Find where the given text appears and provide that cell's center as (X, Y) coordinate. 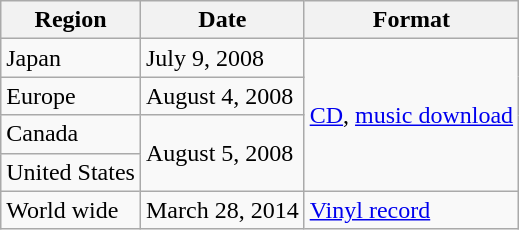
Format (411, 20)
March 28, 2014 (222, 210)
Japan (71, 58)
Vinyl record (411, 210)
Region (71, 20)
World wide (71, 210)
Date (222, 20)
July 9, 2008 (222, 58)
August 4, 2008 (222, 96)
CD, music download (411, 115)
August 5, 2008 (222, 153)
United States (71, 172)
Canada (71, 134)
Europe (71, 96)
